Extract the [X, Y] coordinate from the center of the cell holding the provided text.  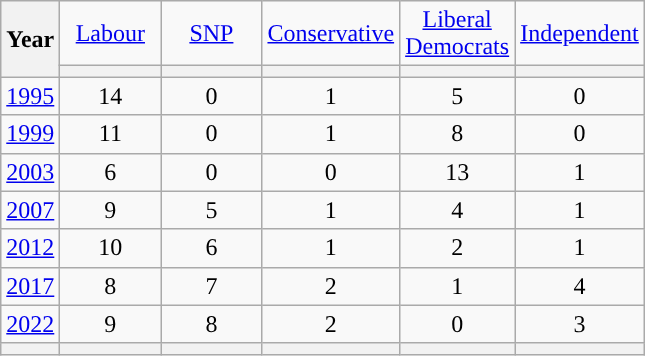
3 [580, 324]
2017 [30, 286]
1999 [30, 134]
2007 [30, 210]
2003 [30, 172]
10 [110, 248]
13 [458, 172]
Liberal Democrats [458, 34]
Independent [580, 34]
7 [212, 286]
14 [110, 96]
SNP [212, 34]
Labour [110, 34]
2022 [30, 324]
11 [110, 134]
Year [30, 39]
1995 [30, 96]
2012 [30, 248]
Conservative [331, 34]
